Find where the given text appears and provide that cell's center as [x, y] coordinate. 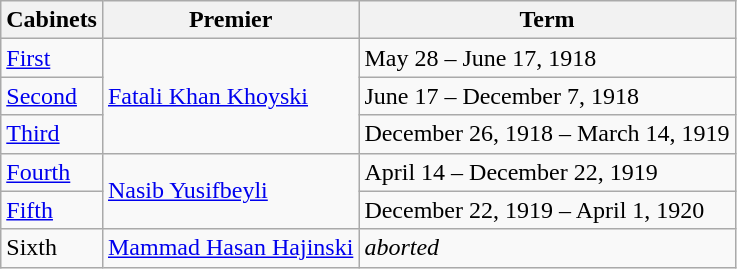
April 14 – December 22, 1919 [547, 172]
December 22, 1919 – April 1, 1920 [547, 210]
June 17 – December 7, 1918 [547, 96]
Cabinets [52, 20]
Nasib Yusifbeyli [230, 191]
Third [52, 134]
December 26, 1918 – March 14, 1919 [547, 134]
Mammad Hasan Hajinski [230, 248]
May 28 – June 17, 1918 [547, 58]
Sixth [52, 248]
Premier [230, 20]
aborted [547, 248]
Second [52, 96]
First [52, 58]
Fourth [52, 172]
Term [547, 20]
Fifth [52, 210]
Fatali Khan Khoyski [230, 96]
